Locate the cell with the specified text and output its (X, Y) center coordinate. 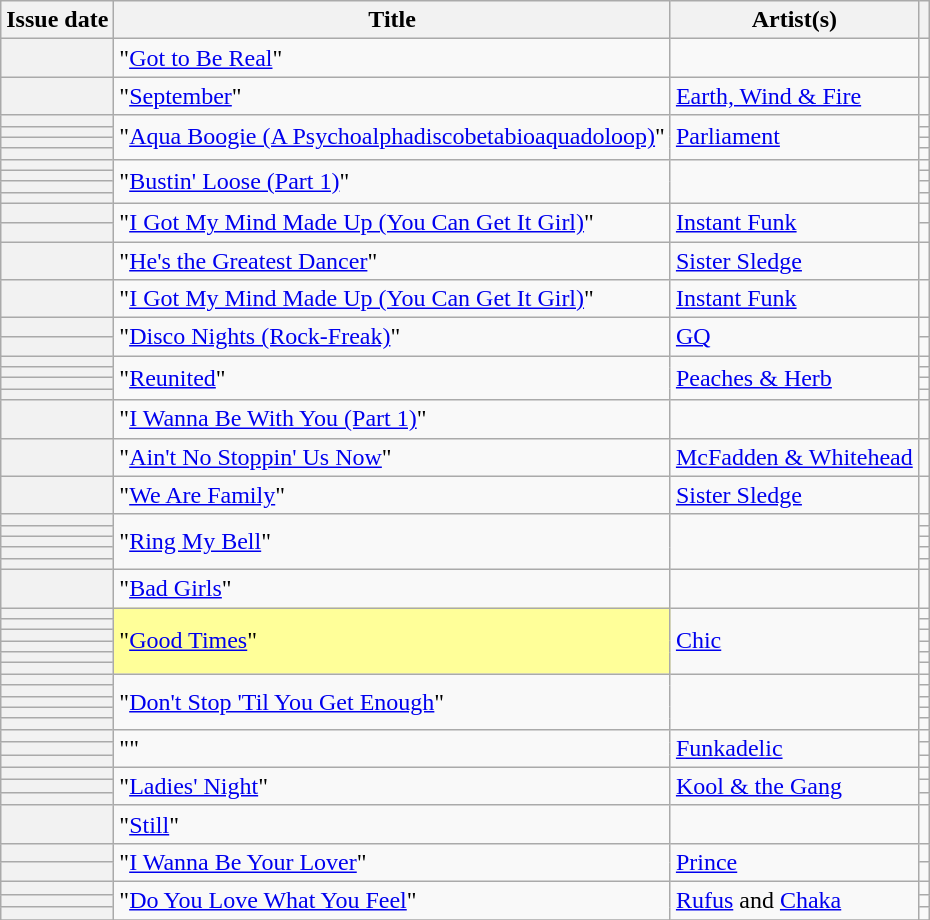
Title (392, 20)
GQ (794, 337)
Parliament (794, 137)
Rufus and Chaka (794, 900)
"Ladies' Night" (392, 786)
Peaches & Herb (794, 378)
"I Wanna Be Your Lover" (392, 862)
"Ain't No Stoppin' Us Now" (392, 457)
"" (392, 748)
"Bustin' Loose (Part 1)" (392, 181)
"Got to Be Real" (392, 58)
Kool & the Gang (794, 786)
"Good Times" (392, 641)
"Don't Stop 'Til You Get Enough" (392, 702)
"September" (392, 96)
"Reunited" (392, 378)
Earth, Wind & Fire (794, 96)
"He's the Greatest Dancer" (392, 261)
"Bad Girls" (392, 588)
"Do You Love What You Feel" (392, 900)
Artist(s) (794, 20)
Funkadelic (794, 748)
"Aqua Boogie (A Psychoalphadiscobetabioaquadoloop)" (392, 137)
Chic (794, 641)
"I Wanna Be With You (Part 1)" (392, 419)
"Disco Nights (Rock-Freak)" (392, 337)
"Still" (392, 824)
Issue date (58, 20)
McFadden & Whitehead (794, 457)
Prince (794, 862)
"We Are Family" (392, 495)
"Ring My Bell" (392, 542)
